Find where the given text appears and provide that cell's center as (X, Y) coordinate. 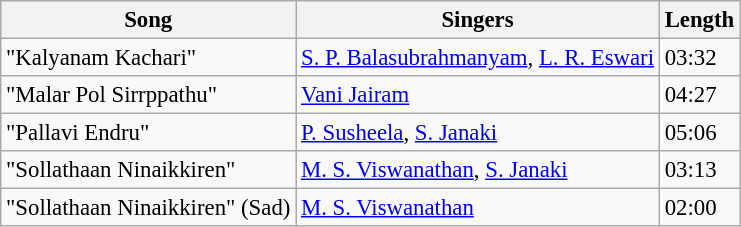
Vani Jairam (478, 95)
03:32 (699, 58)
M. S. Viswanathan (478, 208)
05:06 (699, 133)
"Kalyanam Kachari" (148, 58)
"Sollathaan Ninaikkiren" (Sad) (148, 208)
"Pallavi Endru" (148, 133)
03:13 (699, 170)
"Malar Pol Sirrppathu" (148, 95)
Song (148, 20)
Singers (478, 20)
"Sollathaan Ninaikkiren" (148, 170)
M. S. Viswanathan, S. Janaki (478, 170)
04:27 (699, 95)
Length (699, 20)
S. P. Balasubrahmanyam, L. R. Eswari (478, 58)
02:00 (699, 208)
P. Susheela, S. Janaki (478, 133)
